Capture the cell that displays the provided text and extract its (x, y) central coordinate. 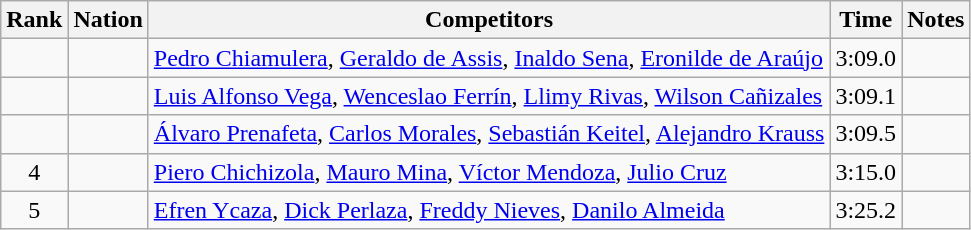
Luis Alfonso Vega, Wenceslao Ferrín, Llimy Rivas, Wilson Cañizales (489, 96)
Time (866, 20)
Pedro Chiamulera, Geraldo de Assis, Inaldo Sena, Eronilde de Araújo (489, 58)
3:15.0 (866, 172)
3:09.5 (866, 134)
5 (34, 210)
3:25.2 (866, 210)
Rank (34, 20)
Competitors (489, 20)
Piero Chichizola, Mauro Mina, Víctor Mendoza, Julio Cruz (489, 172)
Álvaro Prenafeta, Carlos Morales, Sebastián Keitel, Alejandro Krauss (489, 134)
Nation (108, 20)
Notes (936, 20)
4 (34, 172)
3:09.0 (866, 58)
Efren Ycaza, Dick Perlaza, Freddy Nieves, Danilo Almeida (489, 210)
3:09.1 (866, 96)
